Extract the [x, y] coordinate from the center of the cell holding the provided text.  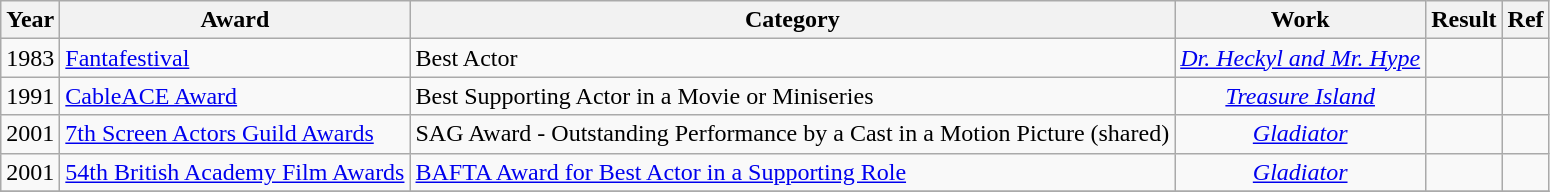
SAG Award - Outstanding Performance by a Cast in a Motion Picture (shared) [792, 134]
Ref [1526, 20]
Treasure Island [1300, 96]
1983 [30, 58]
Fantafestival [235, 58]
54th British Academy Film Awards [235, 172]
Best Actor [792, 58]
7th Screen Actors Guild Awards [235, 134]
Year [30, 20]
Best Supporting Actor in a Movie or Miniseries [792, 96]
Category [792, 20]
1991 [30, 96]
Award [235, 20]
BAFTA Award for Best Actor in a Supporting Role [792, 172]
Result [1464, 20]
Dr. Heckyl and Mr. Hype [1300, 58]
Work [1300, 20]
CableACE Award [235, 96]
